Locate the cell with the specified text and output its (X, Y) center coordinate. 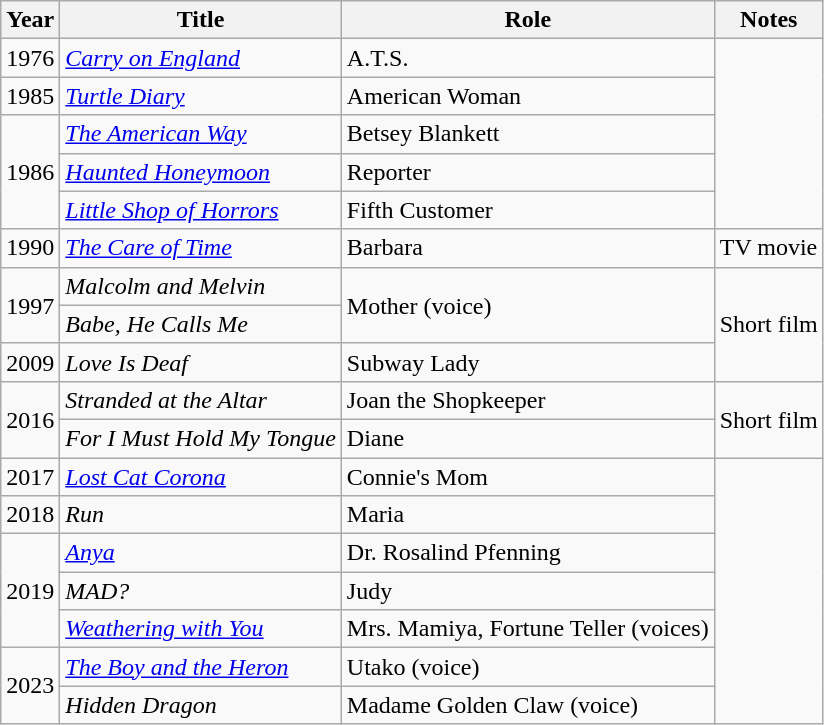
1985 (30, 96)
MAD? (201, 591)
Madame Golden Claw (voice) (528, 705)
Notes (768, 20)
1976 (30, 58)
Babe, He Calls Me (201, 324)
Haunted Honeymoon (201, 172)
American Woman (528, 96)
1990 (30, 248)
Title (201, 20)
Role (528, 20)
Lost Cat Corona (201, 477)
The Care of Time (201, 248)
Joan the Shopkeeper (528, 400)
Diane (528, 438)
Weathering with You (201, 629)
Betsey Blankett (528, 134)
TV movie (768, 248)
The American Way (201, 134)
Maria (528, 515)
Fifth Customer (528, 210)
For I Must Hold My Tongue (201, 438)
Stranded at the Altar (201, 400)
Judy (528, 591)
Little Shop of Horrors (201, 210)
Carry on England (201, 58)
Dr. Rosalind Pfenning (528, 553)
1986 (30, 172)
1997 (30, 305)
2017 (30, 477)
Reporter (528, 172)
The Boy and the Heron (201, 667)
Love Is Deaf (201, 362)
Hidden Dragon (201, 705)
Mother (voice) (528, 305)
Mrs. Mamiya, Fortune Teller (voices) (528, 629)
Connie's Mom (528, 477)
A.T.S. (528, 58)
Subway Lady (528, 362)
2019 (30, 591)
2009 (30, 362)
Utako (voice) (528, 667)
Barbara (528, 248)
Anya (201, 553)
2023 (30, 686)
Turtle Diary (201, 96)
Malcolm and Melvin (201, 286)
Year (30, 20)
2016 (30, 419)
Run (201, 515)
2018 (30, 515)
